Scan for the cell matching the given text and deliver its (x, y) coordinate at center. 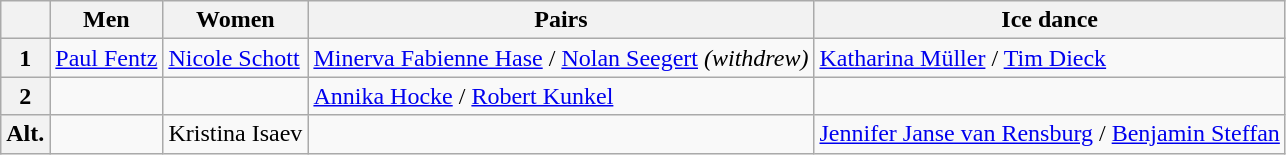
Women (236, 20)
Annika Hocke / Robert Kunkel (561, 96)
Minerva Fabienne Hase / Nolan Seegert (withdrew) (561, 58)
Jennifer Janse van Rensburg / Benjamin Steffan (1050, 134)
Nicole Schott (236, 58)
Katharina Müller / Tim Dieck (1050, 58)
Pairs (561, 20)
Alt. (26, 134)
Men (106, 20)
2 (26, 96)
Paul Fentz (106, 58)
Ice dance (1050, 20)
Kristina Isaev (236, 134)
1 (26, 58)
